Return (X, Y) of the center of cell containing provided text 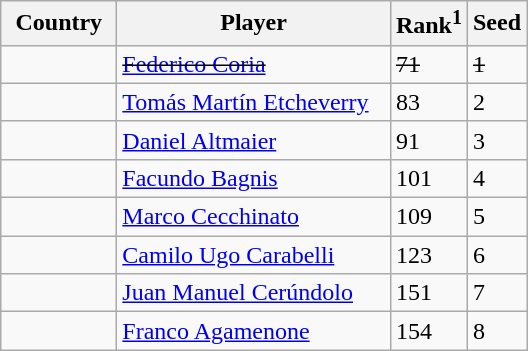
154 (428, 331)
Seed (496, 24)
101 (428, 178)
Daniel Altmaier (254, 140)
83 (428, 102)
4 (496, 178)
Rank1 (428, 24)
5 (496, 217)
2 (496, 102)
Franco Agamenone (254, 331)
71 (428, 64)
151 (428, 293)
123 (428, 255)
6 (496, 255)
1 (496, 64)
109 (428, 217)
91 (428, 140)
Marco Cecchinato (254, 217)
Country (59, 24)
Camilo Ugo Carabelli (254, 255)
3 (496, 140)
Juan Manuel Cerúndolo (254, 293)
Tomás Martín Etcheverry (254, 102)
Federico Coria (254, 64)
8 (496, 331)
Facundo Bagnis (254, 178)
7 (496, 293)
Player (254, 24)
